Capture the cell that displays the provided text and extract its [X, Y] central coordinate. 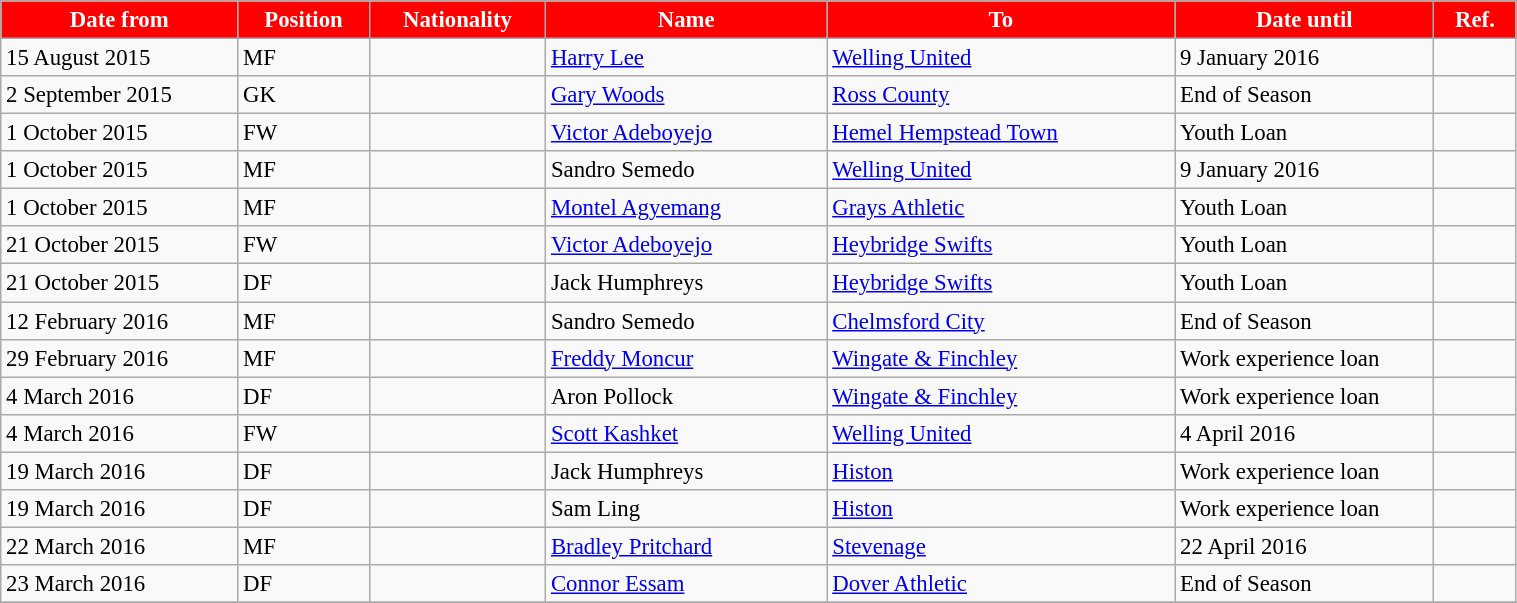
Dover Athletic [1001, 584]
GK [304, 95]
Name [686, 20]
15 August 2015 [120, 58]
Hemel Hempstead Town [1001, 133]
Aron Pollock [686, 396]
Bradley Pritchard [686, 546]
22 April 2016 [1304, 546]
Connor Essam [686, 584]
Ross County [1001, 95]
29 February 2016 [120, 358]
Montel Agyemang [686, 208]
To [1001, 20]
Sam Ling [686, 509]
Chelmsford City [1001, 321]
Date until [1304, 20]
Scott Kashket [686, 433]
Freddy Moncur [686, 358]
23 March 2016 [120, 584]
Harry Lee [686, 58]
Grays Athletic [1001, 208]
22 March 2016 [120, 546]
2 September 2015 [120, 95]
Stevenage [1001, 546]
Nationality [457, 20]
Ref. [1475, 20]
Gary Woods [686, 95]
Date from [120, 20]
Position [304, 20]
12 February 2016 [120, 321]
4 April 2016 [1304, 433]
